Find where the given text appears and provide that cell's center as [X, Y] coordinate. 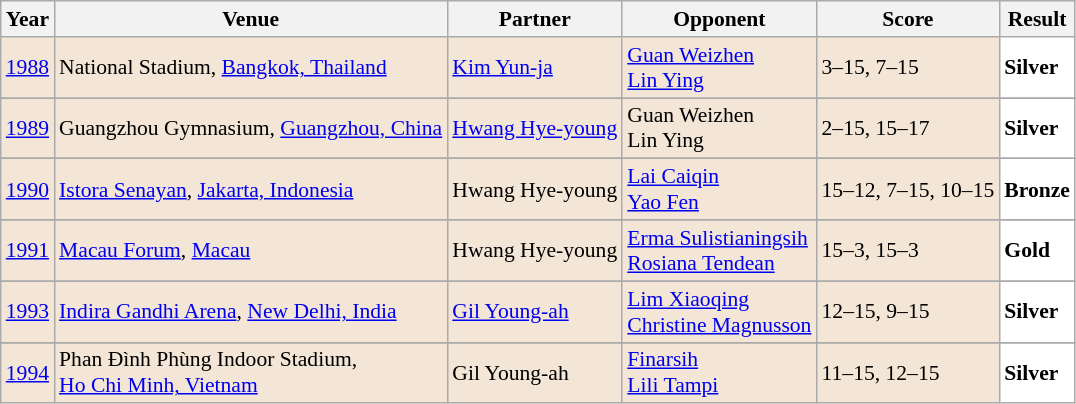
15–12, 7–15, 10–15 [908, 190]
Opponent [719, 19]
Bronze [1037, 190]
1990 [28, 190]
Finarsih Lili Tampi [719, 372]
Lim Xiaoqing Christine Magnusson [719, 312]
Guangzhou Gymnasium, Guangzhou, China [250, 128]
1989 [28, 128]
Venue [250, 19]
1993 [28, 312]
12–15, 9–15 [908, 312]
Kim Yun-ja [534, 68]
Indira Gandhi Arena, New Delhi, India [250, 312]
Lai Caiqin Yao Fen [719, 190]
Macau Forum, Macau [250, 250]
15–3, 15–3 [908, 250]
Partner [534, 19]
1988 [28, 68]
Istora Senayan, Jakarta, Indonesia [250, 190]
Gold [1037, 250]
11–15, 12–15 [908, 372]
3–15, 7–15 [908, 68]
Year [28, 19]
National Stadium, Bangkok, Thailand [250, 68]
Phan Đình Phùng Indoor Stadium,Ho Chi Minh, Vietnam [250, 372]
1994 [28, 372]
Score [908, 19]
1991 [28, 250]
Erma Sulistianingsih Rosiana Tendean [719, 250]
2–15, 15–17 [908, 128]
Result [1037, 19]
